Find where the given text appears and provide that cell's center as (X, Y) coordinate. 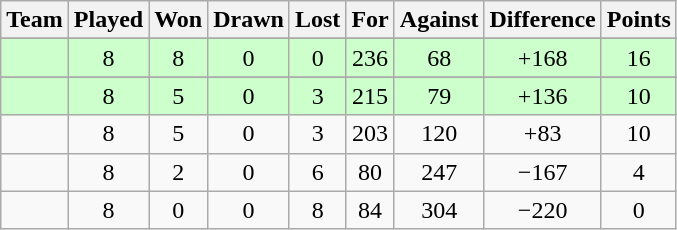
215 (370, 96)
4 (638, 172)
For (370, 20)
236 (370, 58)
203 (370, 134)
−167 (542, 172)
16 (638, 58)
2 (178, 172)
Played (108, 20)
79 (439, 96)
+83 (542, 134)
80 (370, 172)
Team (35, 20)
6 (317, 172)
Difference (542, 20)
68 (439, 58)
Lost (317, 20)
Drawn (249, 20)
−220 (542, 210)
304 (439, 210)
247 (439, 172)
120 (439, 134)
Won (178, 20)
+136 (542, 96)
Against (439, 20)
+168 (542, 58)
Points (638, 20)
84 (370, 210)
